Search for the cell housing the specified text and yield its (X, Y) center coordinate. 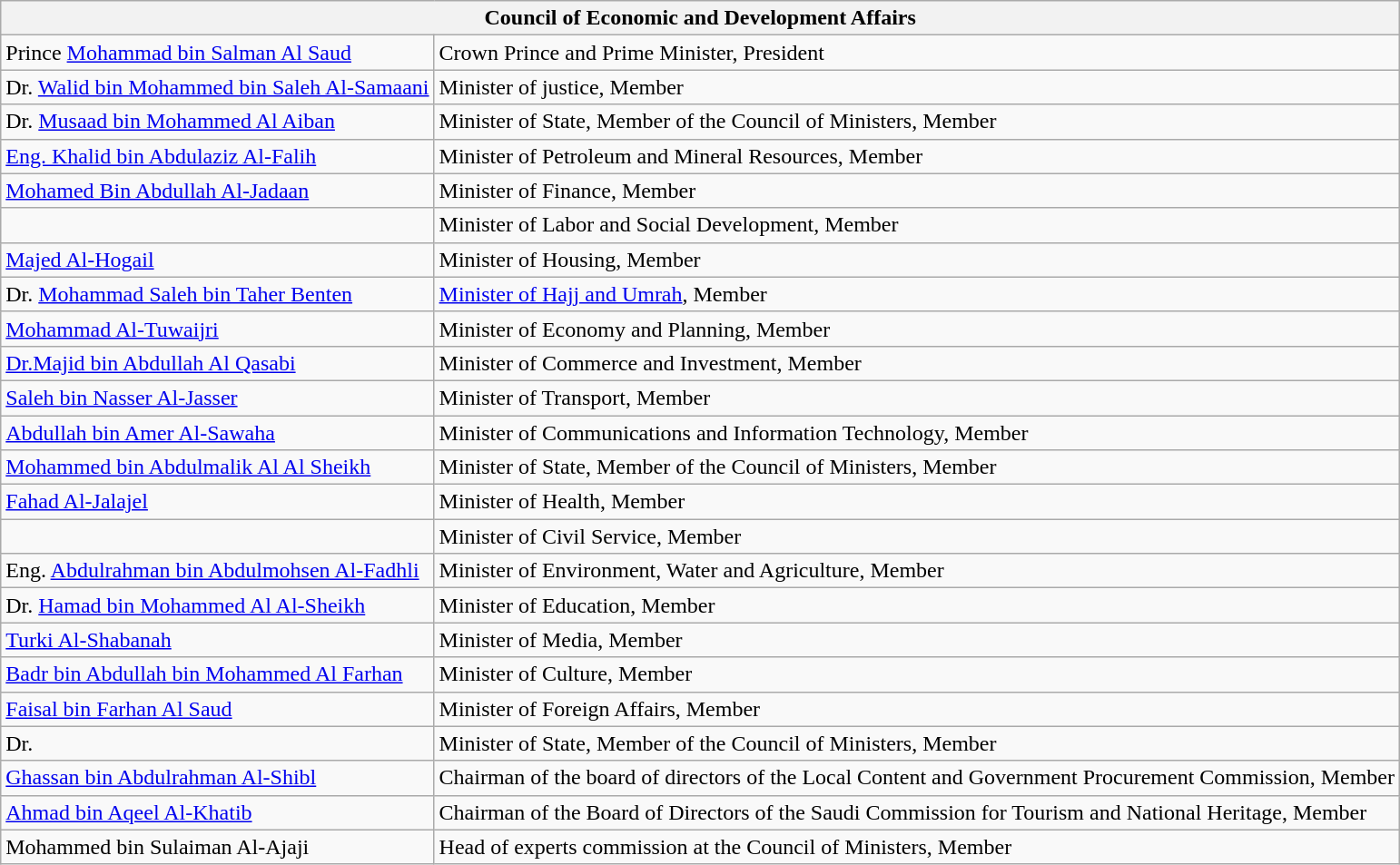
Mohammad Al-Tuwaijri (218, 329)
Eng. Khalid bin Abdulaziz Al-Falih (218, 156)
Minister of Commerce and Investment, Member (917, 363)
Chairman of the Board of Directors of the Saudi Commission for Tourism and National Heritage, Member (917, 812)
Dr. Walid bin Mohammed bin Saleh Al-Samaani (218, 87)
Minister of Labor and Social Development, Member (917, 225)
Crown Prince and Prime Minister, President (917, 53)
Ghassan bin Abdulrahman Al-Shibl (218, 778)
Chairman of the board of directors of the Local Content and Government Procurement Commission, Member (917, 778)
Eng. Abdulrahman bin Abdulmohsen Al-Fadhli (218, 571)
Badr bin Abdullah bin Mohammed Al Farhan (218, 674)
Dr. Mohammad Saleh bin Taher Benten (218, 294)
Faisal bin Farhan Al Saud (218, 709)
Ahmad bin Aqeel Al-Khatib (218, 812)
Fahad Al-Jalajel (218, 502)
Minister of Transport, Member (917, 398)
Minister of Finance, Member (917, 191)
Head of experts commission at the Council of Ministers, Member (917, 847)
Minister of Education, Member (917, 605)
Minister of Health, Member (917, 502)
Minister of Hajj and Umrah, Member (917, 294)
Council of Economic and Development Affairs (701, 18)
Dr. Hamad bin Mohammed Al Al-Sheikh (218, 605)
Minister of Petroleum and Mineral Resources, Member (917, 156)
Minister of Communications and Information Technology, Member (917, 433)
Minister of Civil Service, Member (917, 536)
Minister of Environment, Water and Agriculture, Member (917, 571)
Minister of Media, Member (917, 640)
Minister of Economy and Planning, Member (917, 329)
Mohamed Bin Abdullah Al-Jadaan (218, 191)
Abdullah bin Amer Al-Sawaha (218, 433)
Majed Al-Hogail (218, 260)
Turki Al-Shabanah (218, 640)
Minister of Housing, Member (917, 260)
Minister of Foreign Affairs, Member (917, 709)
Saleh bin Nasser Al-Jasser (218, 398)
Minister of Culture, Member (917, 674)
Dr. Musaad bin Mohammed Al Aiban (218, 122)
Dr. (218, 743)
Dr.Majid bin Abdullah Al Qasabi (218, 363)
Mohammed bin Abdulmalik Al Al Sheikh (218, 467)
Minister of justice, Member (917, 87)
Prince Mohammad bin Salman Al Saud (218, 53)
Mohammed bin Sulaiman Al-Ajaji (218, 847)
